Return the [X, Y] coordinate for the center point of the cell that contains the specified text.  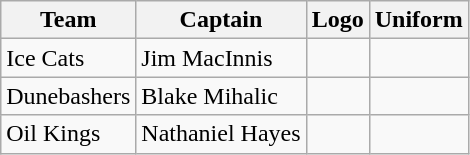
Blake Mihalic [221, 96]
Dunebashers [68, 96]
Oil Kings [68, 134]
Jim MacInnis [221, 58]
Nathaniel Hayes [221, 134]
Ice Cats [68, 58]
Uniform [418, 20]
Logo [338, 20]
Team [68, 20]
Captain [221, 20]
